Return (X, Y) of the center of cell containing provided text 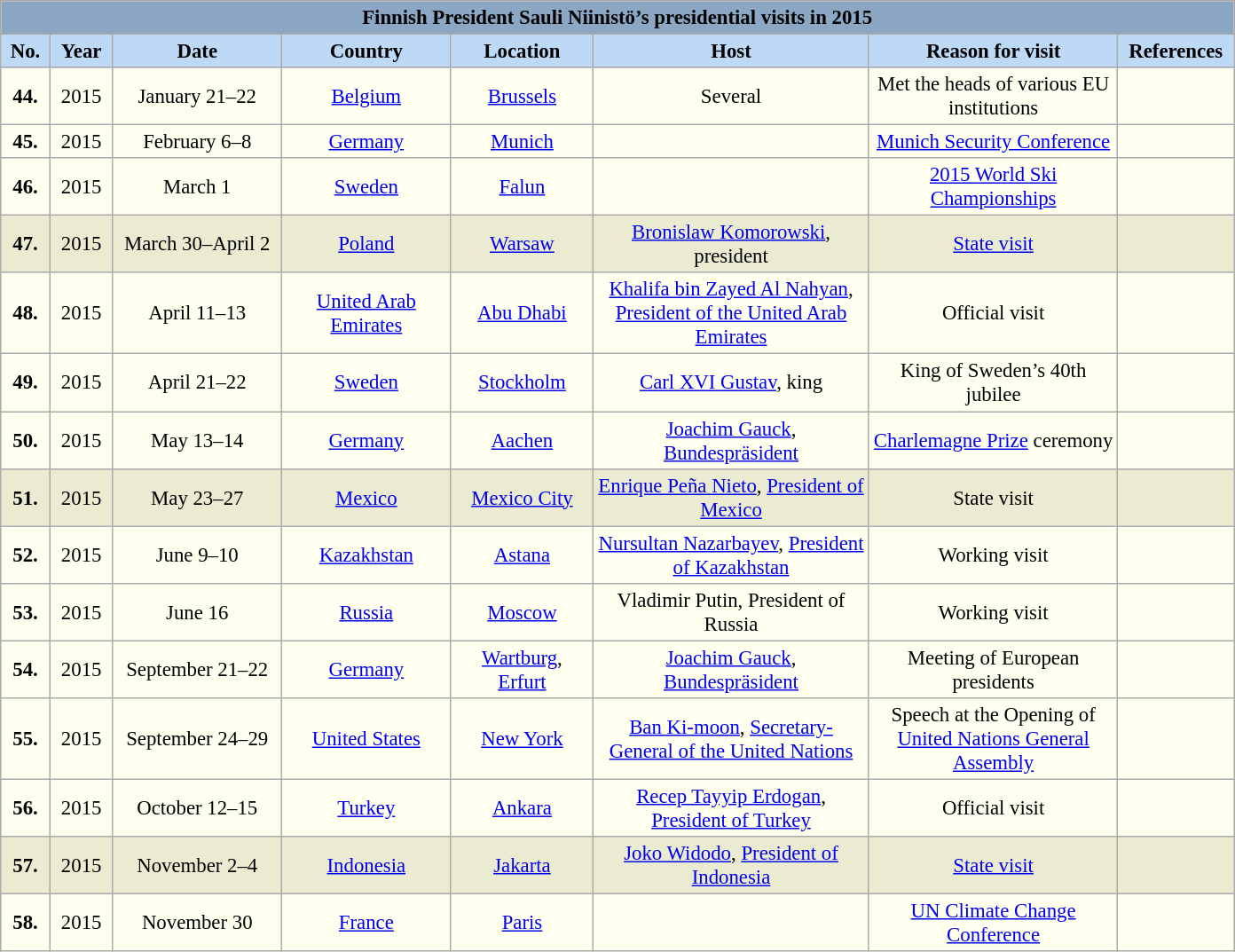
Kazakhstan (367, 555)
November 2–4 (197, 866)
Carl XVI Gustav, king (731, 383)
January 21–22 (197, 96)
56. (26, 807)
Recep Tayyip Erdogan, President of Turkey (731, 807)
Met the heads of various EU institutions (994, 96)
Moscow (522, 612)
February 6–8 (197, 142)
2015 World Ski Championships (994, 186)
Indonesia (367, 866)
Mexico City (522, 497)
Munich Security Conference (994, 142)
45. (26, 142)
Meeting of European presidents (994, 669)
Ankara (522, 807)
France (367, 923)
Vladimir Putin, President of Russia (731, 612)
54. (26, 669)
Bronislaw Komorowski, president (731, 245)
Country (367, 51)
October 12–15 (197, 807)
Nursultan Nazarbayev, President of Kazakhstan (731, 555)
Year (82, 51)
Reason for visit (994, 51)
Russia (367, 612)
52. (26, 555)
No. (26, 51)
November 30 (197, 923)
King of Sweden’s 40th jubilee (994, 383)
46. (26, 186)
Abu Dhabi (522, 314)
47. (26, 245)
May 23–27 (197, 497)
New York (522, 739)
United Arab Emirates (367, 314)
Brussels (522, 96)
Several (731, 96)
April 21–22 (197, 383)
June 16 (197, 612)
May 13–14 (197, 440)
United States (367, 739)
References (1176, 51)
Belgium (367, 96)
Poland (367, 245)
Munich (522, 142)
53. (26, 612)
Enrique Peña Nieto, President of Mexico (731, 497)
44. (26, 96)
September 24–29 (197, 739)
51. (26, 497)
Host (731, 51)
57. (26, 866)
Location (522, 51)
Falun (522, 186)
Ban Ki-moon, Secretary-General of the United Nations (731, 739)
Joko Widodo, President of Indonesia (731, 866)
April 11–13 (197, 314)
Charlemagne Prize ceremony (994, 440)
Paris (522, 923)
50. (26, 440)
Astana (522, 555)
September 21–22 (197, 669)
Mexico (367, 497)
Warsaw (522, 245)
March 30–April 2 (197, 245)
49. (26, 383)
March 1 (197, 186)
Finnish President Sauli Niinistö’s presidential visits in 2015 (617, 18)
Aachen (522, 440)
June 9–10 (197, 555)
48. (26, 314)
Stockholm (522, 383)
Khalifa bin Zayed Al Nahyan, President of the United Arab Emirates (731, 314)
55. (26, 739)
UN Climate Change Conference (994, 923)
Wartburg, Erfurt (522, 669)
Speech at the Opening of United Nations General Assembly (994, 739)
Date (197, 51)
Jakarta (522, 866)
Turkey (367, 807)
58. (26, 923)
